Scan for the cell matching the given text and deliver its [x, y] coordinate at center. 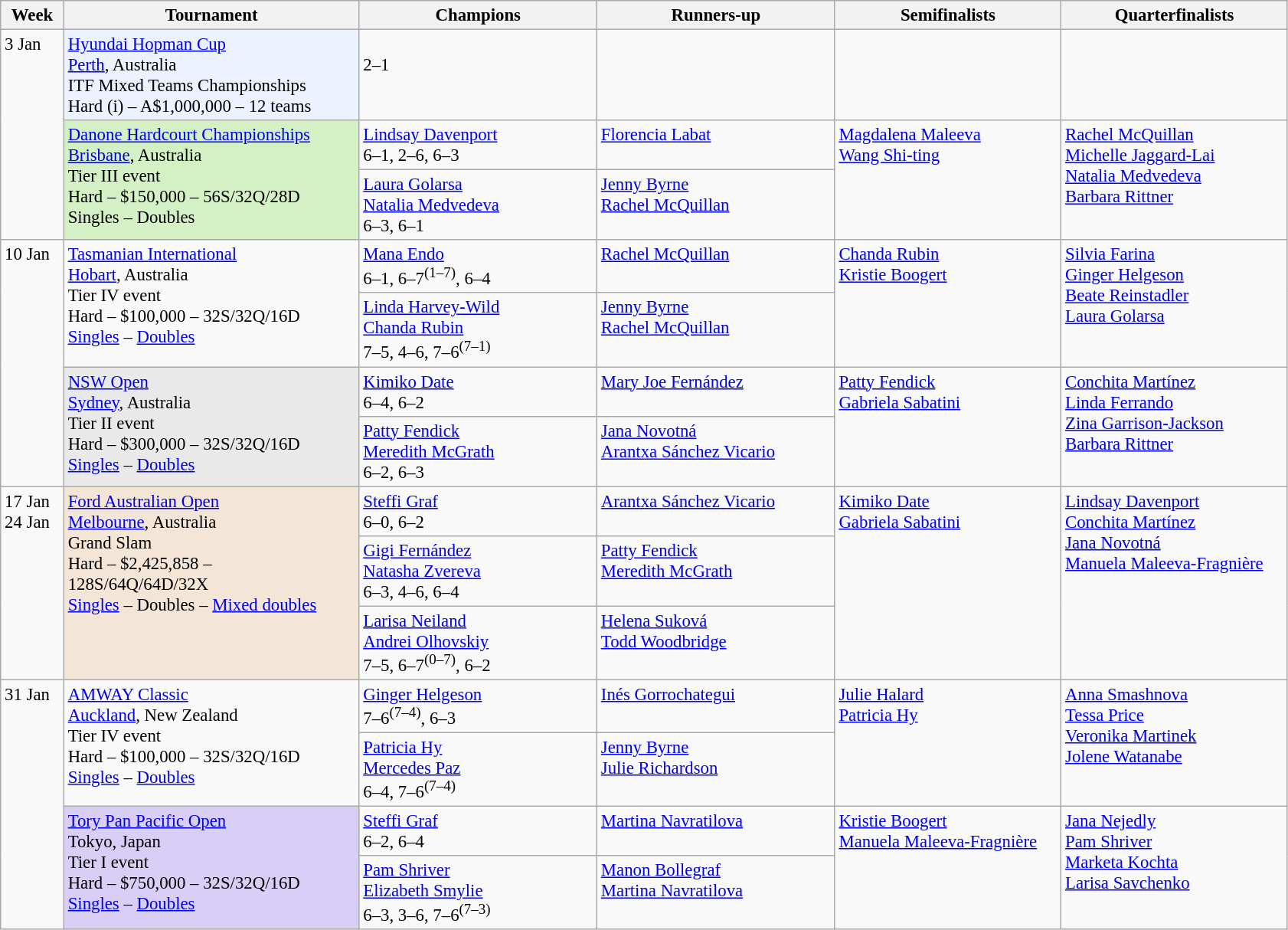
Silvia Farina Ginger Helgeson Beate Reinstadler Laura Golarsa [1175, 303]
Mary Joe Fernández [717, 392]
Helena Suková Todd Woodbridge [717, 643]
Patty Fendick Meredith McGrath 6–2, 6–3 [478, 451]
Steffi Graf6–0, 6–2 [478, 512]
Tasmanian InternationalHobart, AustraliaTier IV eventHard – $100,000 – 32S/32Q/16D Singles – Doubles [211, 303]
Hyundai Hopman CupPerth, AustraliaITF Mixed Teams ChampionshipsHard (i) – A$1,000,000 – 12 teams [211, 75]
17 Jan24 Jan [32, 583]
Rachel McQuillan Michelle Jaggard-Lai Natalia Medvedeva Barbara Rittner [1175, 180]
Tory Pan Pacific Open Tokyo, JapanTier I event Hard – $750,000 – 32S/32Q/16DSingles – Doubles [211, 869]
Jana Nejedly Pam Shriver Marketa Kochta Larisa Savchenko [1175, 869]
10 Jan [32, 363]
Steffi Graf6–2, 6–4 [478, 832]
Jana Novotná Arantxa Sánchez Vicario [717, 451]
Conchita Martínez Linda Ferrando Zina Garrison-Jackson Barbara Rittner [1175, 427]
Semifinalists [948, 15]
NSW Open Sydney, AustraliaTier II eventHard – $300,000 – 32S/32Q/16D Singles – Doubles [211, 427]
Manon Bollegraf Martina Navratilova [717, 892]
Runners-up [717, 15]
31 Jan [32, 804]
Magdalena Maleeva Wang Shi-ting [948, 180]
Martina Navratilova [717, 832]
Kristie Boogert Manuela Maleeva-Fragnière [948, 869]
Champions [478, 15]
Patricia Hy Mercedes Paz 6–4, 7–6(7–4) [478, 769]
Florencia Labat [717, 146]
Mana Endo6–1, 6–7(1–7), 6–4 [478, 267]
Linda Harvey-Wild Chanda Rubin 7–5, 4–6, 7–6(7–1) [478, 329]
Ford Australian Open Melbourne, AustraliaGrand Slam Hard – $2,425,858 – 128S/64Q/64D/32X Singles – Doubles – Mixed doubles [211, 583]
Tournament [211, 15]
Kimiko Date6–4, 6–2 [478, 392]
AMWAY Classic Auckland, New ZealandTier IV eventHard – $100,000 – 32S/32Q/16D Singles – Doubles [211, 743]
Lindsay Davenport6–1, 2–6, 6–3 [478, 146]
Laura Golarsa Natalia Medvedeva 6–3, 6–1 [478, 205]
Arantxa Sánchez Vicario [717, 512]
Inés Gorrochategui [717, 706]
3 Jan [32, 135]
Larisa Neiland Andrei Olhovskiy 7–5, 6–7(0–7), 6–2 [478, 643]
Week [32, 15]
Lindsay Davenport Conchita Martínez Jana Novotná Manuela Maleeva-Fragnière [1175, 583]
Quarterfinalists [1175, 15]
Julie Halard Patricia Hy [948, 743]
Rachel McQuillan [717, 267]
Patty Fendick Meredith McGrath [717, 571]
Ginger Helgeson7–6(7–4), 6–3 [478, 706]
Patty Fendick Gabriela Sabatini [948, 427]
Chanda Rubin Kristie Boogert [948, 303]
Jenny Byrne Julie Richardson [717, 769]
Gigi Fernández Natasha Zvereva 6–3, 4–6, 6–4 [478, 571]
Anna Smashnova Tessa Price Veronika Martinek Jolene Watanabe [1175, 743]
Danone Hardcourt Championships Brisbane, AustraliaTier III event Hard – $150,000 – 56S/32Q/28DSingles – Doubles [211, 180]
2–1 [478, 75]
Pam Shriver Elizabeth Smylie 6–3, 3–6, 7–6(7–3) [478, 892]
Kimiko Date Gabriela Sabatini [948, 583]
